Return the (x, y) coordinate for the center point of the cell that contains the specified text.  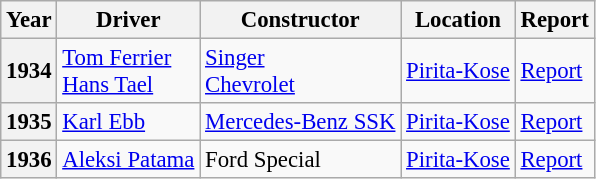
Location (458, 20)
Singer Chevrolet (300, 72)
Tom Ferrier Hans Tael (128, 72)
Constructor (300, 20)
1936 (29, 160)
Mercedes-Benz SSK (300, 122)
1934 (29, 72)
Karl Ebb (128, 122)
Driver (128, 20)
Year (29, 20)
1935 (29, 122)
Aleksi Patama (128, 160)
Ford Special (300, 160)
